Search for the cell housing the specified text and yield its [X, Y] center coordinate. 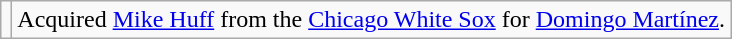
Acquired Mike Huff from the Chicago White Sox for Domingo Martínez. [372, 20]
